Detect which cell encompasses the target text, then output its [X, Y] center coordinate. 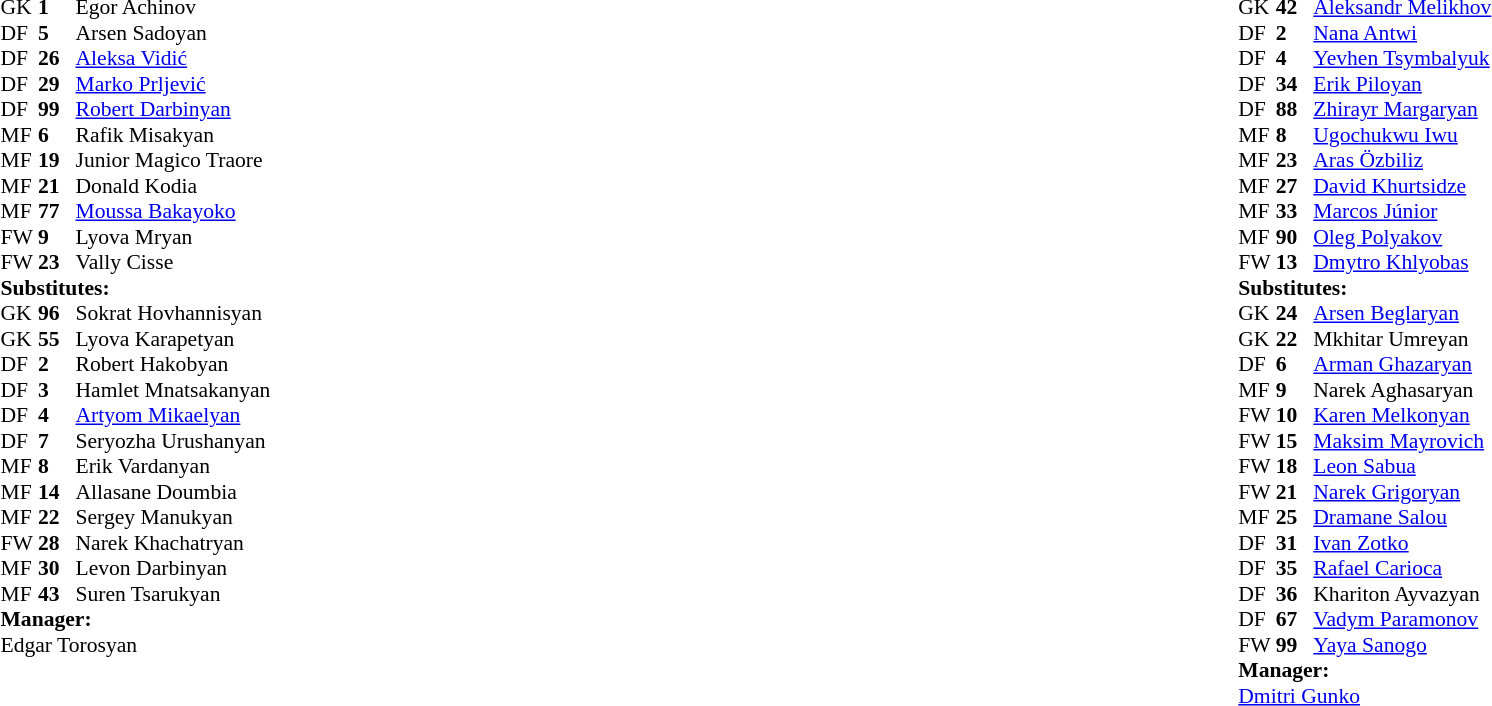
29 [57, 84]
34 [1295, 84]
Arman Ghazaryan [1402, 365]
Narek Aghasaryan [1402, 390]
Marcos Júnior [1402, 211]
Ivan Zotko [1402, 543]
Moussa Bakayoko [174, 211]
Dmytro Khlyobas [1402, 263]
15 [1295, 441]
43 [57, 594]
Oleg Polyakov [1402, 237]
Erik Piloyan [1402, 84]
3 [57, 390]
25 [1295, 517]
Lyova Mryan [174, 237]
19 [57, 161]
Leon Sabua [1402, 467]
Lyova Karapetyan [174, 339]
27 [1295, 186]
33 [1295, 211]
18 [1295, 467]
Allasane Doumbia [174, 492]
Hamlet Mnatsakanyan [174, 390]
96 [57, 313]
30 [57, 569]
Maksim Mayrovich [1402, 441]
Narek Grigoryan [1402, 492]
26 [57, 59]
Donald Kodia [174, 186]
77 [57, 211]
13 [1295, 263]
Ugochukwu Iwu [1402, 135]
Artyom Mikaelyan [174, 415]
36 [1295, 594]
28 [57, 543]
10 [1295, 415]
Sergey Manukyan [174, 517]
David Khurtsidze [1402, 186]
88 [1295, 109]
Edgar Torosyan [135, 645]
Rafael Carioca [1402, 569]
Narek Khachatryan [174, 543]
Suren Tsarukyan [174, 594]
Marko Prljević [174, 84]
5 [57, 33]
Sokrat Hovhannisyan [174, 313]
Arsen Beglaryan [1402, 313]
31 [1295, 543]
Levon Darbinyan [174, 569]
Erik Vardanyan [174, 467]
Aras Özbiliz [1402, 161]
90 [1295, 237]
Rafik Misakyan [174, 135]
Junior Magico Traore [174, 161]
Karen Melkonyan [1402, 415]
14 [57, 492]
Dramane Salou [1402, 517]
67 [1295, 619]
Aleksa Vidić [174, 59]
Robert Hakobyan [174, 365]
Arsen Sadoyan [174, 33]
Vally Cisse [174, 263]
24 [1295, 313]
35 [1295, 569]
Seryozha Urushanyan [174, 441]
Khariton Ayvazyan [1402, 594]
Yaya Sanogo [1402, 645]
Mkhitar Umreyan [1402, 339]
7 [57, 441]
55 [57, 339]
Yevhen Tsymbalyuk [1402, 59]
Nana Antwi [1402, 33]
Vadym Paramonov [1402, 619]
Zhirayr Margaryan [1402, 109]
Robert Darbinyan [174, 109]
